Identify which cell holds the provided text, then report its [x, y] central coordinate. 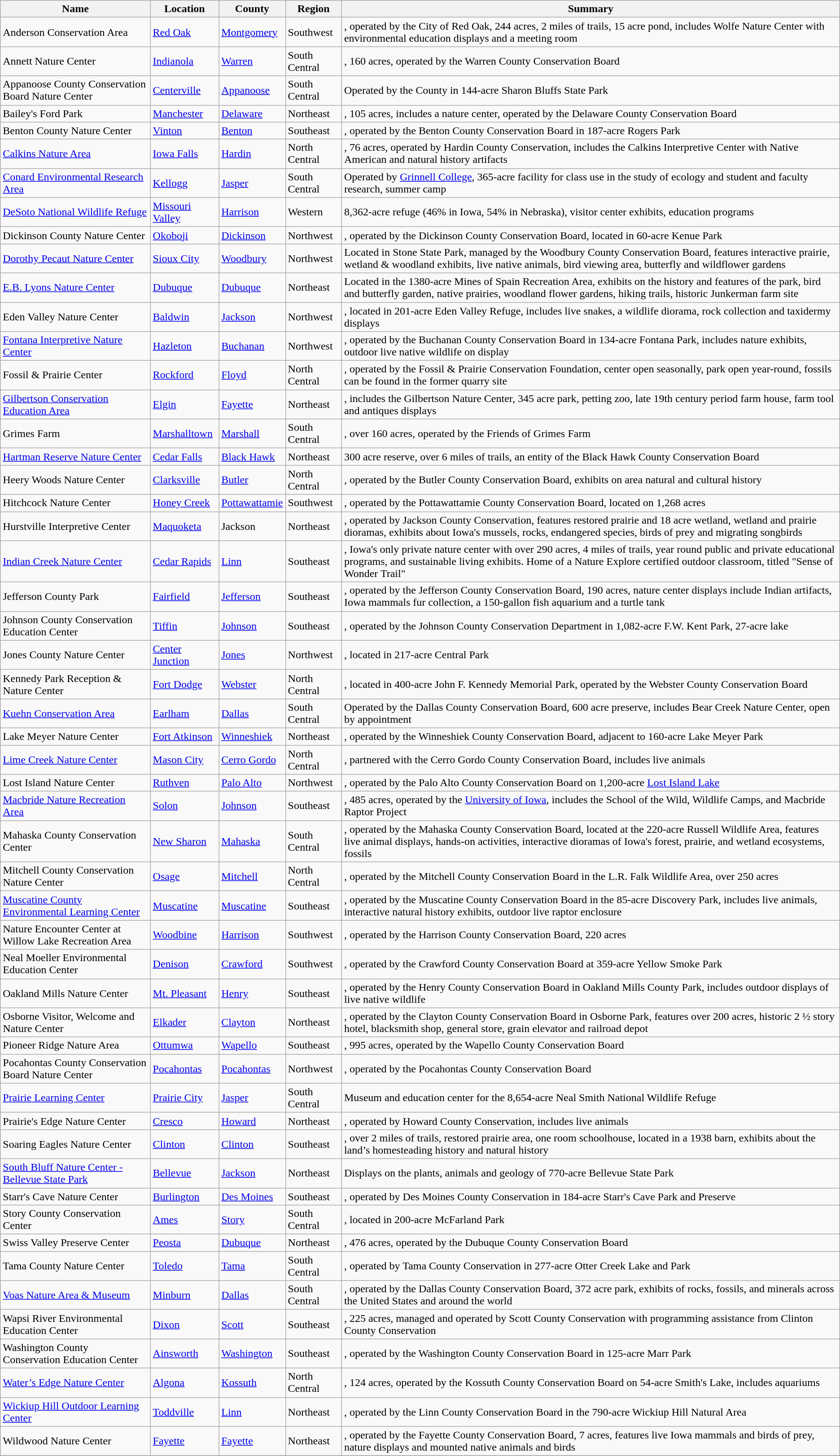
, operated by the Mitchell County Conservation Board in the L.R. Falk Wildlife Area, over 250 acres [591, 877]
Kennedy Park Reception & Nature Center [75, 684]
Minburn [185, 1295]
, operated by the Palo Alto County Conservation Board on 1,200-acre Lost Island Lake [591, 783]
Jones County Nature Center [75, 655]
Red Oak [185, 32]
Butler [252, 480]
, 995 acres, operated by the Wapello County Conservation Board [591, 1045]
Buchanan [252, 346]
Des Moines [252, 1197]
Region [313, 9]
Story [252, 1220]
Jefferson [252, 597]
Okoboji [185, 235]
Fort Atkinson [185, 736]
Kellogg [185, 183]
, 476 acres, operated by the Dubuque County Conservation Board [591, 1243]
Annett Nature Center [75, 61]
300 acre reserve, over 6 miles of trails, an entity of the Black Hawk County Conservation Board [591, 457]
Prairie's Edge Nature Center [75, 1121]
Tiffin [185, 625]
Lost Island Nature Center [75, 783]
Woodbury [252, 258]
, over 160 acres, operated by the Friends of Grimes Farm [591, 433]
Wapsi River Environmental Education Center [75, 1325]
Swiss Valley Preserve Center [75, 1243]
Hitchcock Nature Center [75, 503]
, operated by the Linn County Conservation Board in the 790-acre Wickiup Hill Natural Area [591, 1412]
Story County Conservation Center [75, 1220]
Webster [252, 684]
Mason City [185, 759]
Henry [252, 993]
Wickiup Hill Outdoor Learning Center [75, 1412]
Cresco [185, 1121]
E.B. Lyons Nature Center [75, 287]
Cedar Falls [185, 457]
, partnered with the Cerro Gordo County Conservation Board, includes live animals [591, 759]
Prairie Learning Center [75, 1097]
Osborne Visitor, Welcome and Nature Center [75, 1022]
Indian Creek Nature Center [75, 561]
Ames [185, 1220]
Jones [252, 655]
County [252, 9]
Winneshiek [252, 736]
, operated by the Buchanan County Conservation Board in 134-acre Fontana Park, includes nature exhibits, outdoor live native wildlife on display [591, 346]
Warren [252, 61]
, operated by the Benton County Conservation Board in 187-acre Rogers Park [591, 131]
, operated by the Pottawattamie County Conservation Board, located on 1,268 acres [591, 503]
Woodbine [185, 935]
Mahaska [252, 841]
Marshall [252, 433]
Fort Dodge [185, 684]
Jefferson County Park [75, 597]
Kossuth [252, 1383]
Dickinson County Nature Center [75, 235]
Water’s Edge Nature Center [75, 1383]
Ottumwa [185, 1045]
Montgomery [252, 32]
Mt. Pleasant [185, 993]
, operated by the Washington County Conservation Board in 125-acre Marr Park [591, 1353]
Rockford [185, 375]
Iowa Falls [185, 153]
, operated by the Winneshiek County Conservation Board, adjacent to 160-acre Lake Meyer Park [591, 736]
Appanoose [252, 91]
, operated by the Crawford County Conservation Board at 359-acre Yellow Smoke Park [591, 964]
Manchester [185, 114]
Pocahontas County Conservation Board Nature Center [75, 1069]
, operated by the Butler County Conservation Board, exhibits on area natural and cultural history [591, 480]
Sioux City [185, 258]
Black Hawk [252, 457]
Missouri Valley [185, 212]
, 124 acres, operated by the Kossuth County Conservation Board on 54-acre Smith's Lake, includes aquariums [591, 1383]
Appanoose County Conservation Board Nature Center [75, 91]
Elgin [185, 405]
Pottawattamie [252, 503]
Dixon [185, 1325]
Lake Meyer Nature Center [75, 736]
Fossil & Prairie Center [75, 375]
Delaware [252, 114]
Museum and education center for the 8,654-acre Neal Smith National Wildlife Refuge [591, 1097]
Hurstville Interpretive Center [75, 526]
Benton [252, 131]
, operated by Tama County Conservation in 277-acre Otter Creek Lake and Park [591, 1266]
Earlham [185, 713]
Honey Creek [185, 503]
Toledo [185, 1266]
Clayton [252, 1022]
, operated by the Harrison County Conservation Board, 220 acres [591, 935]
, operated by Des Moines County Conservation in 184-acre Starr's Cave Park and Preserve [591, 1197]
, includes the Gilbertson Nature Center, 345 acre park, petting zoo, late 19th century period farm house, farm tool and antiques displays [591, 405]
Hartman Reserve Nature Center [75, 457]
Maquoketa [185, 526]
Conard Environmental Research Area [75, 183]
Starr's Cave Nature Center [75, 1197]
Location [185, 9]
Peosta [185, 1243]
, 485 acres, operated by the University of Iowa, includes the School of the Wild, Wildlife Camps, and Macbride Raptor Project [591, 806]
Hardin [252, 153]
Howard [252, 1121]
Gilbertson Conservation Education Area [75, 405]
Clarksville [185, 480]
Washington [252, 1353]
Palo Alto [252, 783]
Dorothy Pecaut Nature Center [75, 258]
Center Junction [185, 655]
Marshalltown [185, 433]
Tama County Nature Center [75, 1266]
Bellevue [185, 1173]
Displays on the plants, animals and geology of 770-acre Bellevue State Park [591, 1173]
, operated by Howard County Conservation, includes live animals [591, 1121]
, operated by the Johnson County Conservation Department in 1,082-acre F.W. Kent Park, 27-acre lake [591, 625]
, located in 200-acre McFarland Park [591, 1220]
Ainsworth [185, 1353]
Heery Woods Nature Center [75, 480]
Voas Nature Area & Museum [75, 1295]
Floyd [252, 375]
Name [75, 9]
Mitchell [252, 877]
Muscatine County Environmental Learning Center [75, 905]
, 225 acres, managed and operated by Scott County Conservation with programming assistance from Clinton County Conservation [591, 1325]
Lime Creek Nature Center [75, 759]
Cedar Rapids [185, 561]
Summary [591, 9]
Fairfield [185, 597]
Indianola [185, 61]
, 160 acres, operated by the Warren County Conservation Board [591, 61]
Macbride Nature Recreation Area [75, 806]
Scott [252, 1325]
Mitchell County Conservation Nature Center [75, 877]
Western [313, 212]
Prairie City [185, 1097]
Osage [185, 877]
, operated by the Dickinson County Conservation Board, located in 60-acre Kenue Park [591, 235]
Anderson Conservation Area [75, 32]
, 105 acres, includes a nature center, operated by the Delaware County Conservation Board [591, 114]
Operated by Grinnell College, 365-acre facility for class use in the study of ecology and student and faculty research, summer camp [591, 183]
South Bluff Nature Center - Bellevue State Park [75, 1173]
Mahaska County Conservation Center [75, 841]
Ruthven [185, 783]
Soaring Eagles Nature Center [75, 1144]
, operated by the Pocahontas County Conservation Board [591, 1069]
Wapello [252, 1045]
Kuehn Conservation Area [75, 713]
Johnson County Conservation Education Center [75, 625]
Cerro Gordo [252, 759]
Calkins Nature Area [75, 153]
, located in 400-acre John F. Kennedy Memorial Park, operated by the Webster County Conservation Board [591, 684]
, 76 acres, operated by Hardin County Conservation, includes the Calkins Interpretive Center with Native American and natural history artifacts [591, 153]
Oakland Mills Nature Center [75, 993]
Nature Encounter Center at Willow Lake Recreation Area [75, 935]
Toddville [185, 1412]
Grimes Farm [75, 433]
Dickinson [252, 235]
Algona [185, 1383]
Washington County Conservation Education Center [75, 1353]
Bailey's Ford Park [75, 114]
Pioneer Ridge Nature Area [75, 1045]
Burlington [185, 1197]
Operated by the Dallas County Conservation Board, 600 acre preserve, includes Bear Creek Nature Center, open by appointment [591, 713]
Eden Valley Nature Center [75, 317]
Baldwin [185, 317]
Centerville [185, 91]
New Sharon [185, 841]
Tama [252, 1266]
Fontana Interpretive Nature Center [75, 346]
Neal Moeller Environmental Education Center [75, 964]
DeSoto National Wildlife Refuge [75, 212]
, operated by the Henry County Conservation Board in Oakland Mills County Park, includes outdoor displays of live native wildlife [591, 993]
Elkader [185, 1022]
, located in 201-acre Eden Valley Refuge, includes live snakes, a wildlife diorama, rock collection and taxidermy displays [591, 317]
Hazleton [185, 346]
Crawford [252, 964]
Denison [185, 964]
Vinton [185, 131]
8,362-acre refuge (46% in Iowa, 54% in Nebraska), visitor center exhibits, education programs [591, 212]
Solon [185, 806]
Wildwood Nature Center [75, 1441]
Operated by the County in 144-acre Sharon Bluffs State Park [591, 91]
Benton County Nature Center [75, 131]
, located in 217-acre Central Park [591, 655]
